Output the [x, y] coordinate of the center of the cell containing the given text.  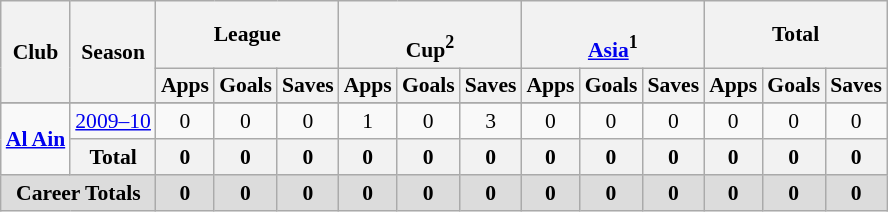
Club [36, 52]
League [248, 34]
1 [368, 122]
3 [491, 122]
2009–10 [113, 122]
Cup2 [430, 34]
Career Totals [78, 193]
Al Ain [36, 140]
Asia1 [612, 34]
Season [113, 52]
